Scan for the cell matching the given text and deliver its (X, Y) coordinate at center. 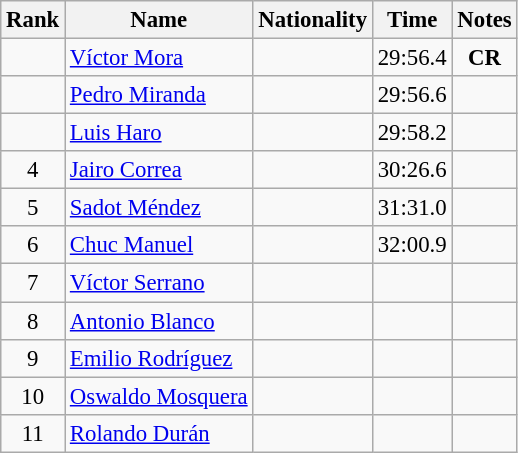
Sadot Méndez (159, 208)
Rolando Durán (159, 433)
29:56.4 (412, 58)
Víctor Serrano (159, 283)
6 (33, 245)
Rank (33, 20)
8 (33, 321)
Jairo Correa (159, 170)
10 (33, 396)
11 (33, 433)
Name (159, 20)
Time (412, 20)
7 (33, 283)
Emilio Rodríguez (159, 358)
Pedro Miranda (159, 95)
30:26.6 (412, 170)
5 (33, 208)
4 (33, 170)
Notes (484, 20)
31:31.0 (412, 208)
Nationality (312, 20)
Antonio Blanco (159, 321)
CR (484, 58)
29:58.2 (412, 133)
Oswaldo Mosquera (159, 396)
Chuc Manuel (159, 245)
32:00.9 (412, 245)
Luis Haro (159, 133)
9 (33, 358)
Víctor Mora (159, 58)
29:56.6 (412, 95)
